For the text-containing cell, return its midpoint in [x, y] coordinate format. 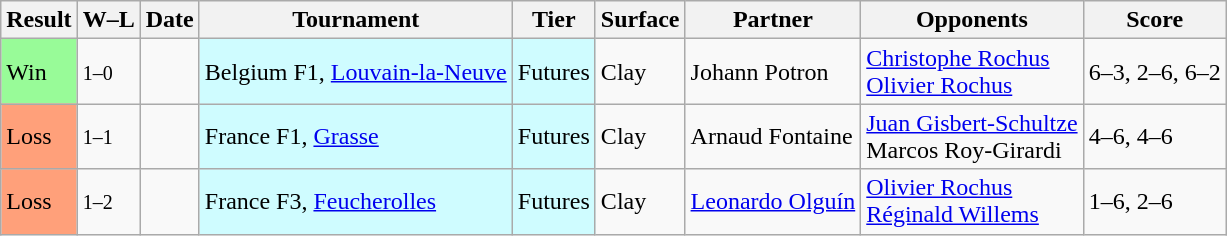
Tournament [356, 20]
Opponents [972, 20]
Belgium F1, Louvain-la-Neuve [356, 72]
1–0 [108, 72]
Tier [554, 20]
France F1, Grasse [356, 136]
Win [39, 72]
Leonardo Olguín [773, 202]
6–3, 2–6, 6–2 [1154, 72]
Johann Potron [773, 72]
Surface [640, 20]
1–2 [108, 202]
France F3, Feucherolles [356, 202]
1–6, 2–6 [1154, 202]
Partner [773, 20]
Arnaud Fontaine [773, 136]
Juan Gisbert-Schultze Marcos Roy-Girardi [972, 136]
4–6, 4–6 [1154, 136]
Olivier Rochus Réginald Willems [972, 202]
W–L [108, 20]
1–1 [108, 136]
Result [39, 20]
Date [170, 20]
Christophe Rochus Olivier Rochus [972, 72]
Score [1154, 20]
